Scan for the cell matching the given text and deliver its (X, Y) coordinate at center. 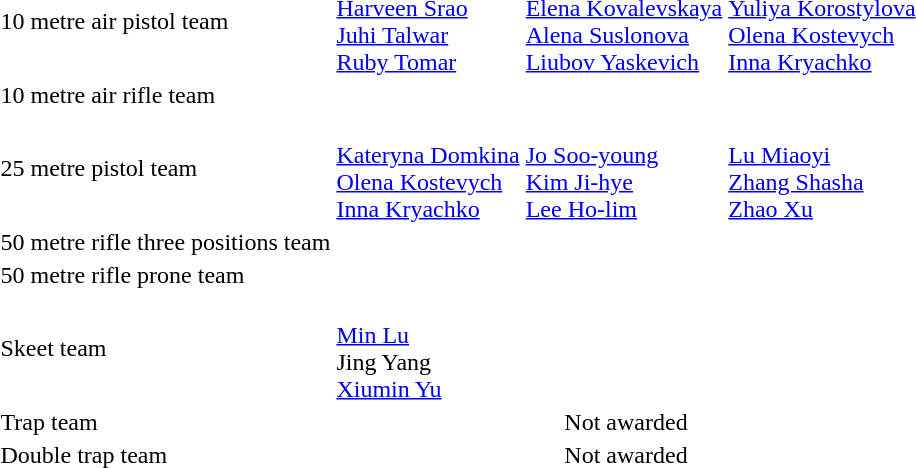
Min LuJing YangXiumin Yu (428, 348)
Kateryna DomkinaOlena KostevychInna Kryachko (428, 168)
Jo Soo-youngKim Ji-hyeLee Ho-lim (624, 168)
